Scan for the cell matching the given text and deliver its (X, Y) coordinate at center. 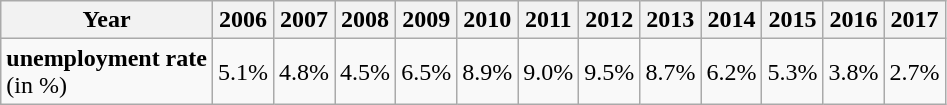
2010 (488, 20)
2013 (670, 20)
2007 (304, 20)
4.5% (366, 72)
Year (107, 20)
unemployment rate(in %) (107, 72)
8.9% (488, 72)
2008 (366, 20)
5.3% (792, 72)
9.5% (610, 72)
2017 (914, 20)
2009 (426, 20)
2014 (732, 20)
2.7% (914, 72)
2016 (854, 20)
2012 (610, 20)
3.8% (854, 72)
4.8% (304, 72)
6.2% (732, 72)
5.1% (242, 72)
6.5% (426, 72)
2011 (548, 20)
2015 (792, 20)
8.7% (670, 72)
2006 (242, 20)
9.0% (548, 72)
